Find where the given text appears and provide that cell's center as [X, Y] coordinate. 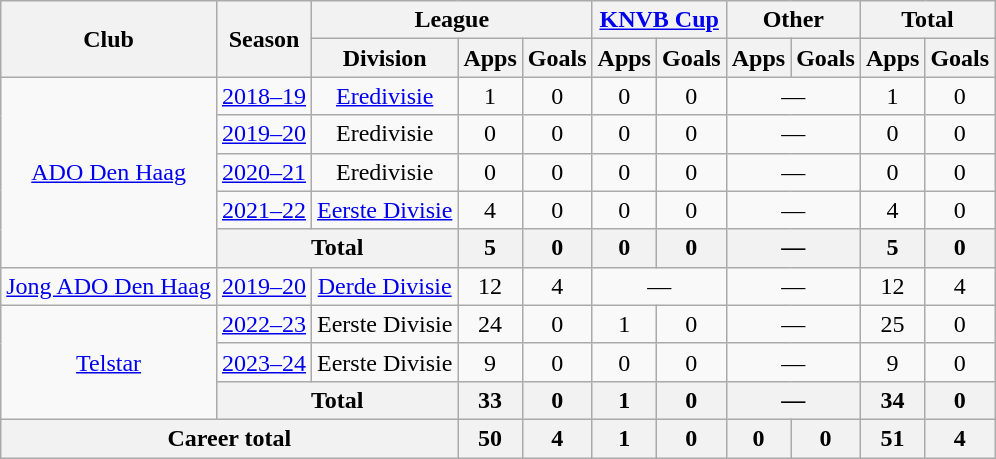
Jong ADO Den Haag [109, 286]
25 [892, 324]
2018–19 [264, 96]
51 [892, 438]
2023–24 [264, 362]
2022–23 [264, 324]
Division [385, 58]
50 [490, 438]
KNVB Cup [659, 20]
Career total [230, 438]
Season [264, 39]
2020–21 [264, 172]
Other [793, 20]
24 [490, 324]
Derde Divisie [385, 286]
League [452, 20]
34 [892, 400]
2021–22 [264, 210]
ADO Den Haag [109, 172]
Club [109, 39]
33 [490, 400]
Telstar [109, 362]
